Pinpoint the cell where the given text exists, returning its (X, Y) midpoint coordinate. 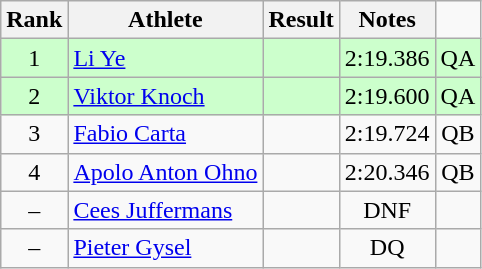
Rank (34, 20)
Athlete (166, 20)
Pieter Gysel (166, 248)
Cees Juffermans (166, 210)
Result (301, 20)
2:19.386 (387, 58)
Fabio Carta (166, 134)
3 (34, 134)
DNF (387, 210)
2:19.724 (387, 134)
Viktor Knoch (166, 96)
Li Ye (166, 58)
DQ (387, 248)
2:20.346 (387, 172)
2:19.600 (387, 96)
Apolo Anton Ohno (166, 172)
2 (34, 96)
1 (34, 58)
4 (34, 172)
Notes (387, 20)
